Determine the (x, y) coordinate at the center of the cell enclosing the given text.  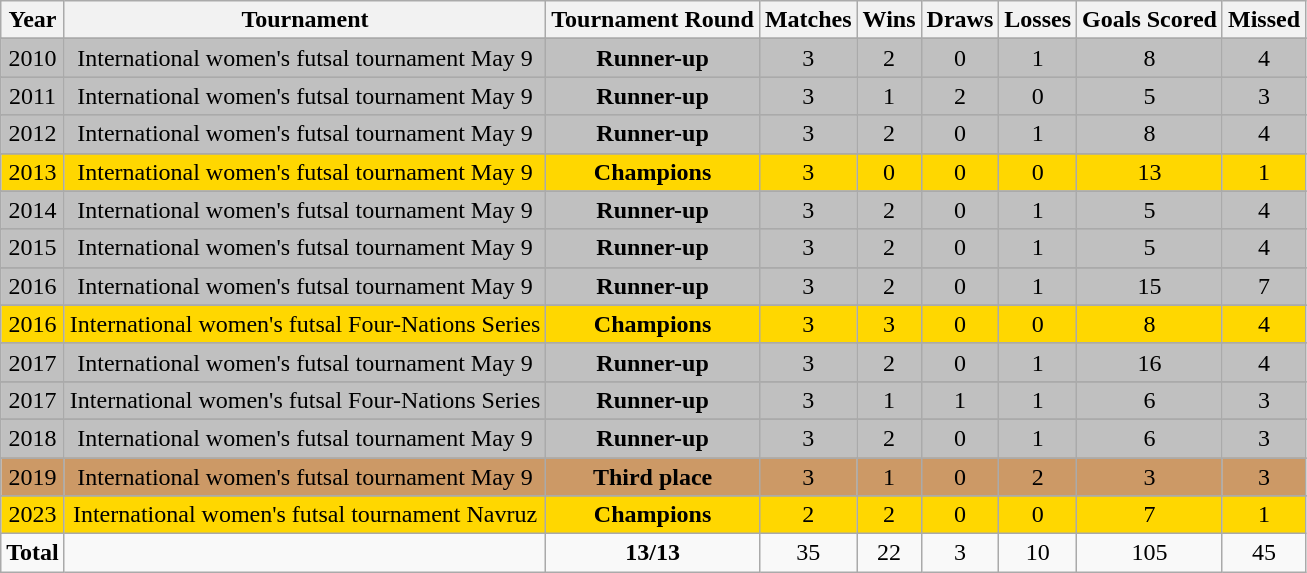
22 (889, 553)
2015 (33, 248)
13 (1150, 172)
Losses (1038, 20)
15 (1150, 286)
Matches (808, 20)
Draws (960, 20)
Missed (1264, 20)
2023 (33, 515)
Year (33, 20)
Tournament Round (653, 20)
Third place (653, 477)
Total (33, 553)
2010 (33, 58)
Wins (889, 20)
16 (1150, 362)
Tournament (304, 20)
13/13 (653, 553)
Goals Scored (1150, 20)
45 (1264, 553)
105 (1150, 553)
International women's futsal tournament Navruz (304, 515)
2014 (33, 210)
2013 (33, 172)
10 (1038, 553)
2012 (33, 134)
2018 (33, 438)
2019 (33, 477)
35 (808, 553)
2011 (33, 96)
